Determine the (X, Y) coordinate at the center of the cell enclosing the given text.  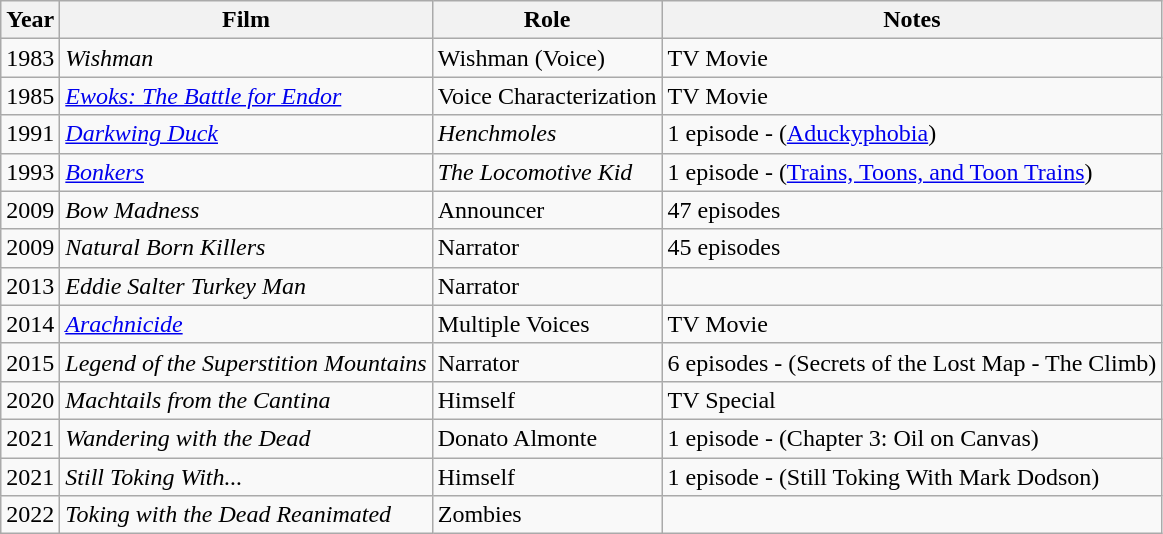
Still Toking With... (246, 477)
Voice Characterization (547, 96)
1983 (30, 58)
2014 (30, 324)
Bow Madness (246, 210)
Role (547, 20)
Announcer (547, 210)
1991 (30, 134)
Darkwing Duck (246, 134)
2022 (30, 515)
The Locomotive Kid (547, 172)
Legend of the Superstition Mountains (246, 362)
Natural Born Killers (246, 248)
Film (246, 20)
Notes (912, 20)
Wishman (246, 58)
Machtails from the Cantina (246, 400)
1 episode - (Chapter 3: Oil on Canvas) (912, 438)
Toking with the Dead Reanimated (246, 515)
Eddie Salter Turkey Man (246, 286)
1985 (30, 96)
47 episodes (912, 210)
45 episodes (912, 248)
Multiple Voices (547, 324)
Bonkers (246, 172)
Arachnicide (246, 324)
1 episode - (Trains, Toons, and Toon Trains) (912, 172)
2020 (30, 400)
1 episode - (Still Toking With Mark Dodson) (912, 477)
Wandering with the Dead (246, 438)
TV Special (912, 400)
1993 (30, 172)
Year (30, 20)
6 episodes - (Secrets of the Lost Map - The Climb) (912, 362)
Henchmoles (547, 134)
2013 (30, 286)
Zombies (547, 515)
Wishman (Voice) (547, 58)
1 episode - (Aduckyphobia) (912, 134)
Donato Almonte (547, 438)
2015 (30, 362)
Ewoks: The Battle for Endor (246, 96)
